Search for the cell housing the specified text and yield its [x, y] center coordinate. 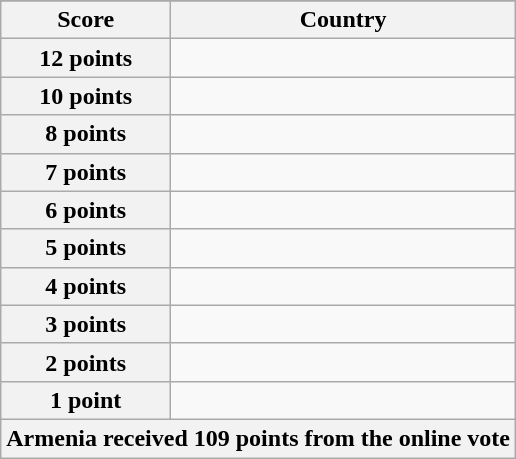
1 point [86, 400]
8 points [86, 134]
4 points [86, 286]
Armenia received 109 points from the online vote [258, 438]
Country [344, 20]
5 points [86, 248]
2 points [86, 362]
12 points [86, 58]
10 points [86, 96]
6 points [86, 210]
3 points [86, 324]
Score [86, 20]
7 points [86, 172]
